Extract the (x, y) coordinate from the center of the cell holding the provided text.  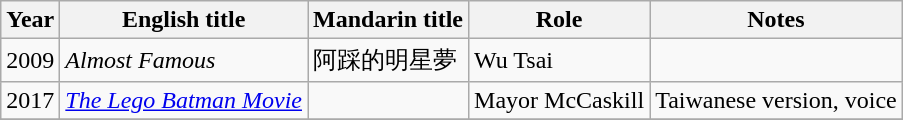
Almost Famous (184, 60)
Wu Tsai (560, 60)
阿踩的明星夢 (388, 60)
Mandarin title (388, 20)
2009 (30, 60)
Taiwanese version, voice (776, 100)
The Lego Batman Movie (184, 100)
English title (184, 20)
Role (560, 20)
Mayor McCaskill (560, 100)
Year (30, 20)
2017 (30, 100)
Notes (776, 20)
